Find where the given text appears and provide that cell's center as [X, Y] coordinate. 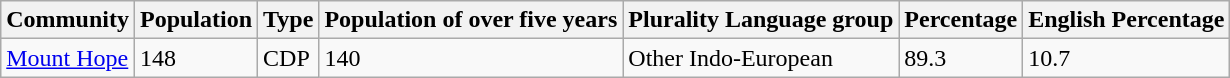
140 [471, 58]
148 [196, 58]
Percentage [961, 20]
English Percentage [1126, 20]
Population of over five years [471, 20]
89.3 [961, 58]
Other Indo-European [761, 58]
Type [288, 20]
Plurality Language group [761, 20]
CDP [288, 58]
10.7 [1126, 58]
Population [196, 20]
Community [68, 20]
Mount Hope [68, 58]
